Search for the cell housing the specified text and yield its [X, Y] center coordinate. 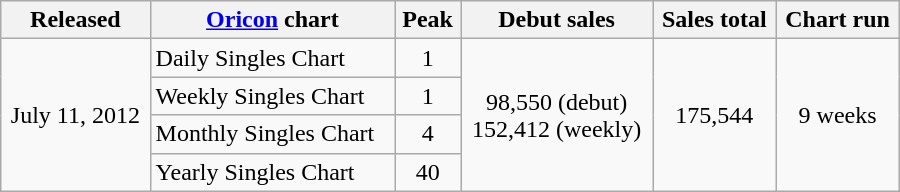
July 11, 2012 [76, 115]
Daily Singles Chart [272, 58]
Released [76, 20]
Debut sales [557, 20]
Sales total [714, 20]
Monthly Singles Chart [272, 134]
9 weeks [838, 115]
Peak [428, 20]
4 [428, 134]
175,544 [714, 115]
Yearly Singles Chart [272, 172]
98,550 (debut)152,412 (weekly) [557, 115]
Chart run [838, 20]
40 [428, 172]
Oricon chart [272, 20]
Weekly Singles Chart [272, 96]
